Return the (x, y) coordinate for the center point of the cell that contains the specified text.  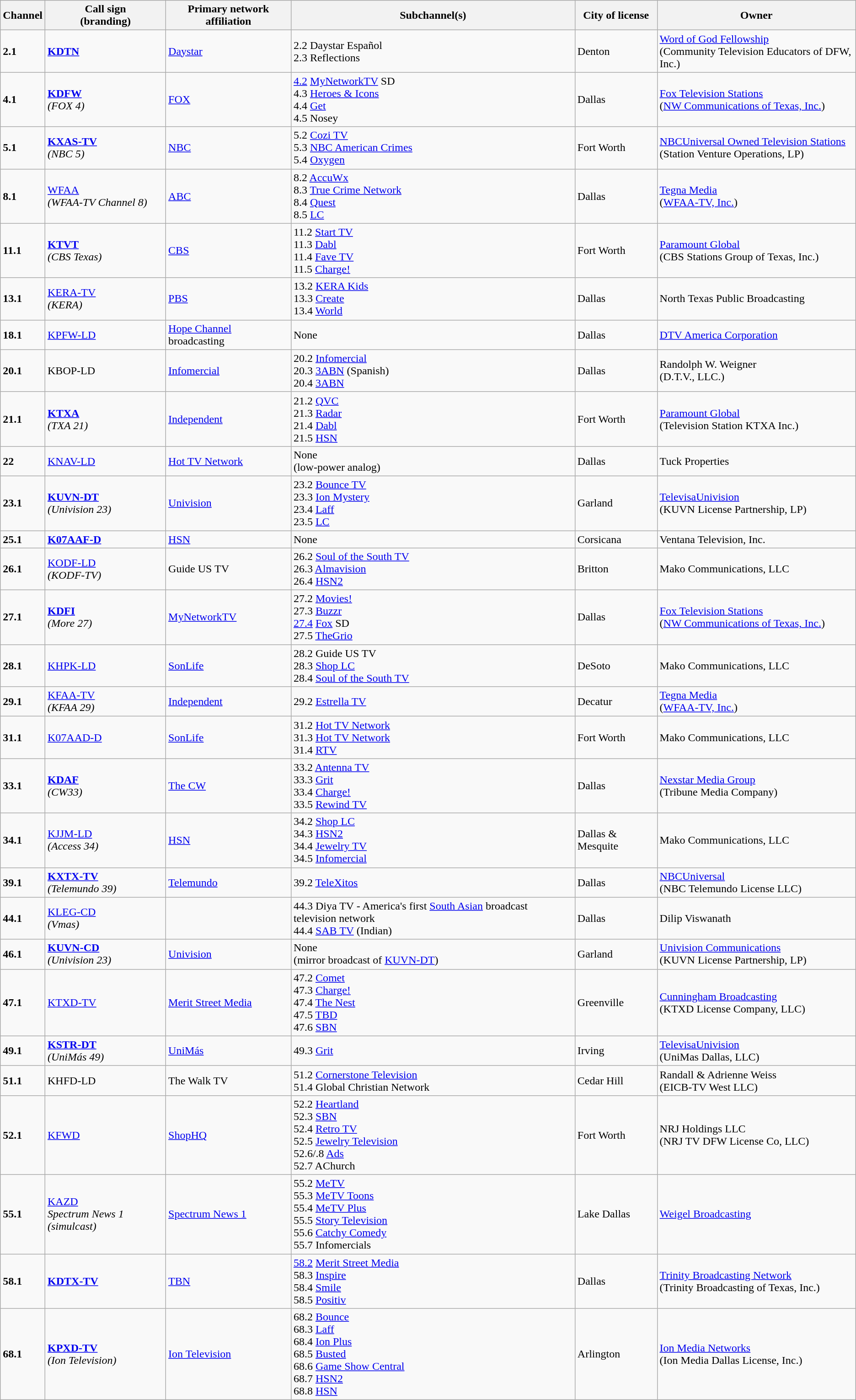
The Walk TV (229, 1081)
KTXD-TV (106, 1002)
Lake Dallas (616, 1214)
22 (23, 461)
Ion Media Networks(Ion Media Dallas License, Inc.) (756, 1354)
FOX (229, 100)
55.2 MeTV55.3 MeTV Toons55.4 MeTV Plus55.5 Story Television 55.6 Catchy Comedy55.7 Infomercials (433, 1214)
Randolph W. Weigner(D.T.V., LLC.) (756, 371)
KDTX-TV (106, 1281)
TelevisaUnivision(KUVN License Partnership, LP) (756, 503)
KFAA-TV (KFAA 29) (106, 702)
KHFD-LD (106, 1081)
Hope Channel broadcasting (229, 335)
KDFW (FOX 4) (106, 100)
Britton (616, 569)
47.2 Comet47.3 Charge!47.4 The Nest47.5 TBD47.6 SBN (433, 1002)
58.2 Merit Street Media58.3 Inspire58.4 Smile58.5 Positiv (433, 1281)
23.1 (23, 503)
27.1 (23, 618)
Infomercial (229, 371)
KHPK-LD (106, 666)
Telemundo (229, 882)
23.2 Bounce TV23.3 Ion Mystery23.4 Laff23.5 LC (433, 503)
KJJM-LD(Access 34) (106, 840)
21.2 QVC21.3 Radar21.4 Dabl21.5 HSN (433, 419)
33.1 (23, 786)
None(mirror broadcast of KUVN-DT) (433, 954)
K07AAF-D (106, 539)
31.2 Hot TV Network31.3 Hot TV Network31.4 RTV (433, 738)
KXAS-TV (NBC 5) (106, 148)
KXTX-TV (Telemundo 39) (106, 882)
Word of God Fellowship(Community Television Educators of DFW, Inc.) (756, 51)
NBCUniversal(NBC Telemundo License LLC) (756, 882)
Dallas & Mesquite (616, 840)
Merit Street Media (229, 1002)
34.2 Shop LC34.3 HSN234.4 Jewelry TV34.5 Infomercial (433, 840)
KPFW-LD (106, 335)
Tuck Properties (756, 461)
KBOP-LD (106, 371)
39.1 (23, 882)
21.1 (23, 419)
Weigel Broadcasting (756, 1214)
52.1 (23, 1135)
Paramount Global(CBS Stations Group of Texas, Inc.) (756, 251)
TBN (229, 1281)
KDFI (More 27) (106, 618)
5.2 Cozi TV5.3 NBC American Crimes5.4 Oxygen (433, 148)
29.1 (23, 702)
55.1 (23, 1214)
KPXD-TV (Ion Television) (106, 1354)
20.1 (23, 371)
North Texas Public Broadcasting (756, 299)
27.2 Movies!27.3 Buzzr27.4 Fox SD 27.5 TheGrio (433, 618)
UniMás (229, 1050)
47.1 (23, 1002)
44.1 (23, 918)
Cunningham Broadcasting(KTXD License Company, LLC) (756, 1002)
Spectrum News 1 (229, 1214)
CBS (229, 251)
Ion Television (229, 1354)
Call sign(branding) (106, 16)
DeSoto (616, 666)
Decatur (616, 702)
26.1 (23, 569)
Arlington (616, 1354)
KTVT (CBS Texas) (106, 251)
11.1 (23, 251)
Randall & Adrienne Weiss(EICB-TV West LLC) (756, 1081)
44.3 Diya TV - America's first South Asian broadcast television network44.4 SAB TV (Indian) (433, 918)
20.2 Infomercial20.3 3ABN (Spanish)20.4 3ABN (433, 371)
31.1 (23, 738)
13.2 KERA Kids13.3 Create13.4 World (433, 299)
2.2 Daystar Español2.3 Reflections (433, 51)
52.2 Heartland52.3 SBN52.4 Retro TV52.5 Jewelry Television52.6/.8 Ads52.7 AChurch (433, 1135)
25.1 (23, 539)
39.2 TeleXitos (433, 882)
4.1 (23, 100)
Trinity Broadcasting Network(Trinity Broadcasting of Texas, Inc.) (756, 1281)
49.1 (23, 1050)
Channel (23, 16)
28.1 (23, 666)
2.1 (23, 51)
KUVN-DT (Univision 23) (106, 503)
KERA-TV(KERA) (106, 299)
29.2 Estrella TV (433, 702)
KSTR-DT (UniMás 49) (106, 1050)
46.1 (23, 954)
TelevisaUnivision(UniMas Dallas, LLC) (756, 1050)
Ventana Television, Inc. (756, 539)
Guide US TV (229, 569)
58.1 (23, 1281)
68.2 Bounce68.3 Laff68.4 Ion Plus68.5 Busted 68.6 Game Show Central 68.7 HSN2 68.8 HSN (433, 1354)
DTV America Corporation (756, 335)
Dilip Viswanath (756, 918)
KFWD (106, 1135)
Subchannel(s) (433, 16)
ABC (229, 196)
Greenville (616, 1002)
13.1 (23, 299)
11.2 Start TV11.3 Dabl11.4 Fave TV11.5 Charge! (433, 251)
Corsicana (616, 539)
Paramount Global(Television Station KTXA Inc.) (756, 419)
KLEG-CD (Vmas) (106, 918)
K07AAD-D (106, 738)
34.1 (23, 840)
NBCUniversal Owned Television Stations(Station Venture Operations, LP) (756, 148)
City of license (616, 16)
PBS (229, 299)
WFAA(WFAA-TV Channel 8) (106, 196)
8.1 (23, 196)
KODF-LD (KODF-TV) (106, 569)
KNAV-LD (106, 461)
18.1 (23, 335)
28.2 Guide US TV28.3 Shop LC28.4 Soul of the South TV (433, 666)
Hot TV Network (229, 461)
NRJ Holdings LLC(NRJ TV DFW License Co, LLC) (756, 1135)
51.1 (23, 1081)
Owner (756, 16)
68.1 (23, 1354)
49.3 Grit (433, 1050)
NBC (229, 148)
8.2 AccuWx8.3 True Crime Network8.4 Quest8.5 LC (433, 196)
ShopHQ (229, 1135)
33.2 Antenna TV33.3 Grit33.4 Charge!33.5 Rewind TV (433, 786)
Cedar Hill (616, 1081)
KTXA (TXA 21) (106, 419)
Univision Communications(KUVN License Partnership, LP) (756, 954)
Nexstar Media Group(Tribune Media Company) (756, 786)
4.2 MyNetworkTV SD4.3 Heroes & Icons4.4 Get4.5 Nosey (433, 100)
26.2 Soul of the South TV26.3 Almavision26.4 HSN2 (433, 569)
KDTN (106, 51)
None(low-power analog) (433, 461)
KAZD Spectrum News 1 (simulcast) (106, 1214)
KUVN-CD (Univision 23) (106, 954)
Primary network affiliation (229, 16)
Daystar (229, 51)
KDAF(CW33) (106, 786)
51.2 Cornerstone Television51.4 Global Christian Network (433, 1081)
Denton (616, 51)
5.1 (23, 148)
MyNetworkTV (229, 618)
The CW (229, 786)
Irving (616, 1050)
